Find where the given text appears and provide that cell's center as (X, Y) coordinate. 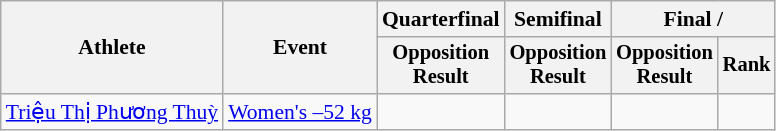
Event (300, 48)
Athlete (112, 48)
Triệu Thị Phương Thuỳ (112, 112)
Semifinal (558, 19)
Final / (693, 19)
Rank (747, 66)
Quarterfinal (441, 19)
Women's –52 kg (300, 112)
